Search for the cell housing the specified text and yield its (x, y) center coordinate. 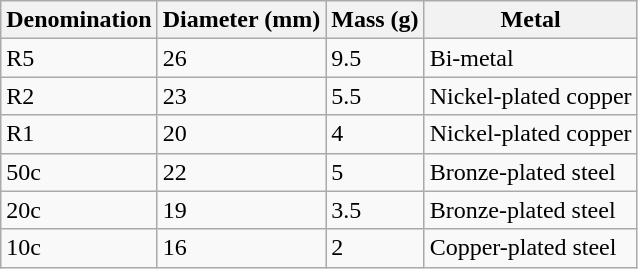
5.5 (375, 96)
R5 (79, 58)
50c (79, 172)
Denomination (79, 20)
16 (242, 248)
Metal (530, 20)
9.5 (375, 58)
Diameter (mm) (242, 20)
Copper-plated steel (530, 248)
Bi-metal (530, 58)
20 (242, 134)
22 (242, 172)
10c (79, 248)
R1 (79, 134)
Mass (g) (375, 20)
20c (79, 210)
26 (242, 58)
19 (242, 210)
R2 (79, 96)
5 (375, 172)
23 (242, 96)
4 (375, 134)
2 (375, 248)
3.5 (375, 210)
